For the text-containing cell, return its midpoint in (X, Y) coordinate format. 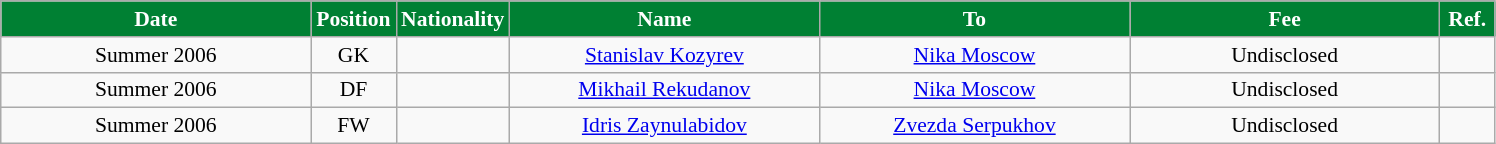
Fee (1285, 19)
Nationality (452, 19)
To (974, 19)
GK (354, 55)
Position (354, 19)
FW (354, 126)
Ref. (1468, 19)
Name (664, 19)
Mikhail Rekudanov (664, 90)
Date (156, 19)
DF (354, 90)
Zvezda Serpukhov (974, 126)
Idris Zaynulabidov (664, 126)
Stanislav Kozyrev (664, 55)
